Determine the [x, y] coordinate at the center of the cell enclosing the given text.  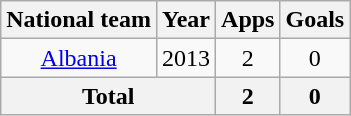
Apps [248, 20]
2013 [186, 58]
Goals [315, 20]
Total [108, 96]
Albania [79, 58]
National team [79, 20]
Year [186, 20]
